Detect which cell encompasses the target text, then output its [X, Y] center coordinate. 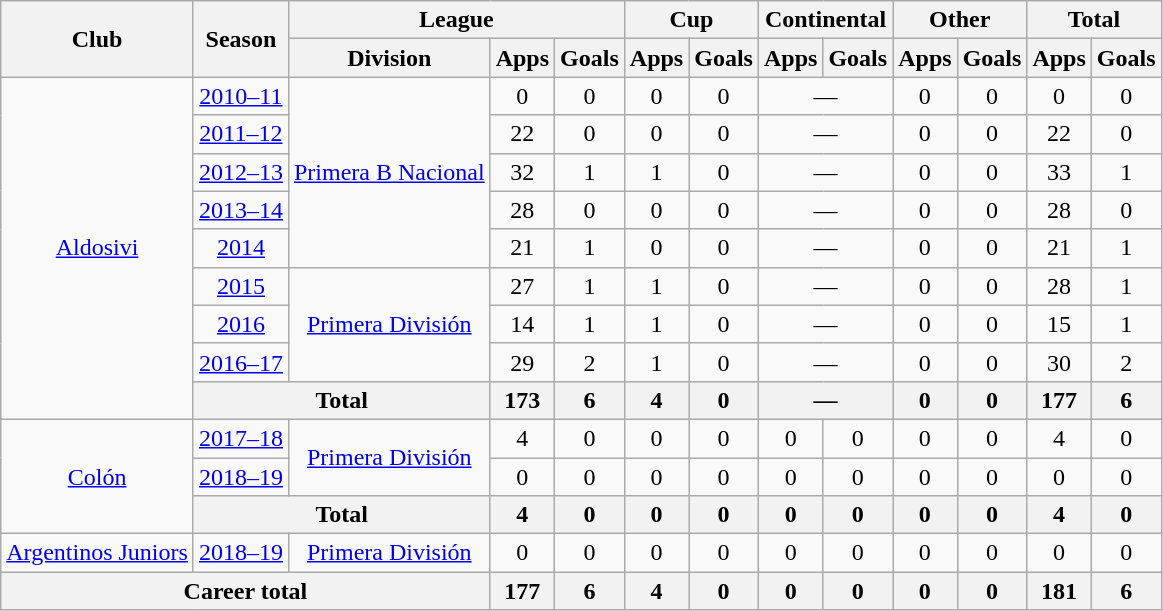
Primera B Nacional [389, 172]
2016 [240, 324]
33 [1059, 172]
Continental [825, 20]
181 [1059, 591]
30 [1059, 362]
173 [522, 400]
29 [522, 362]
2016–17 [240, 362]
2014 [240, 248]
15 [1059, 324]
Career total [246, 591]
2011–12 [240, 134]
League [456, 20]
2015 [240, 286]
Aldosivi [98, 248]
2013–14 [240, 210]
Season [240, 39]
2010–11 [240, 96]
32 [522, 172]
Colón [98, 476]
2017–18 [240, 438]
Club [98, 39]
27 [522, 286]
Argentinos Juniors [98, 553]
Division [389, 58]
14 [522, 324]
2012–13 [240, 172]
Other [960, 20]
Cup [691, 20]
